Determine the (x, y) coordinate at the center of the cell enclosing the given text.  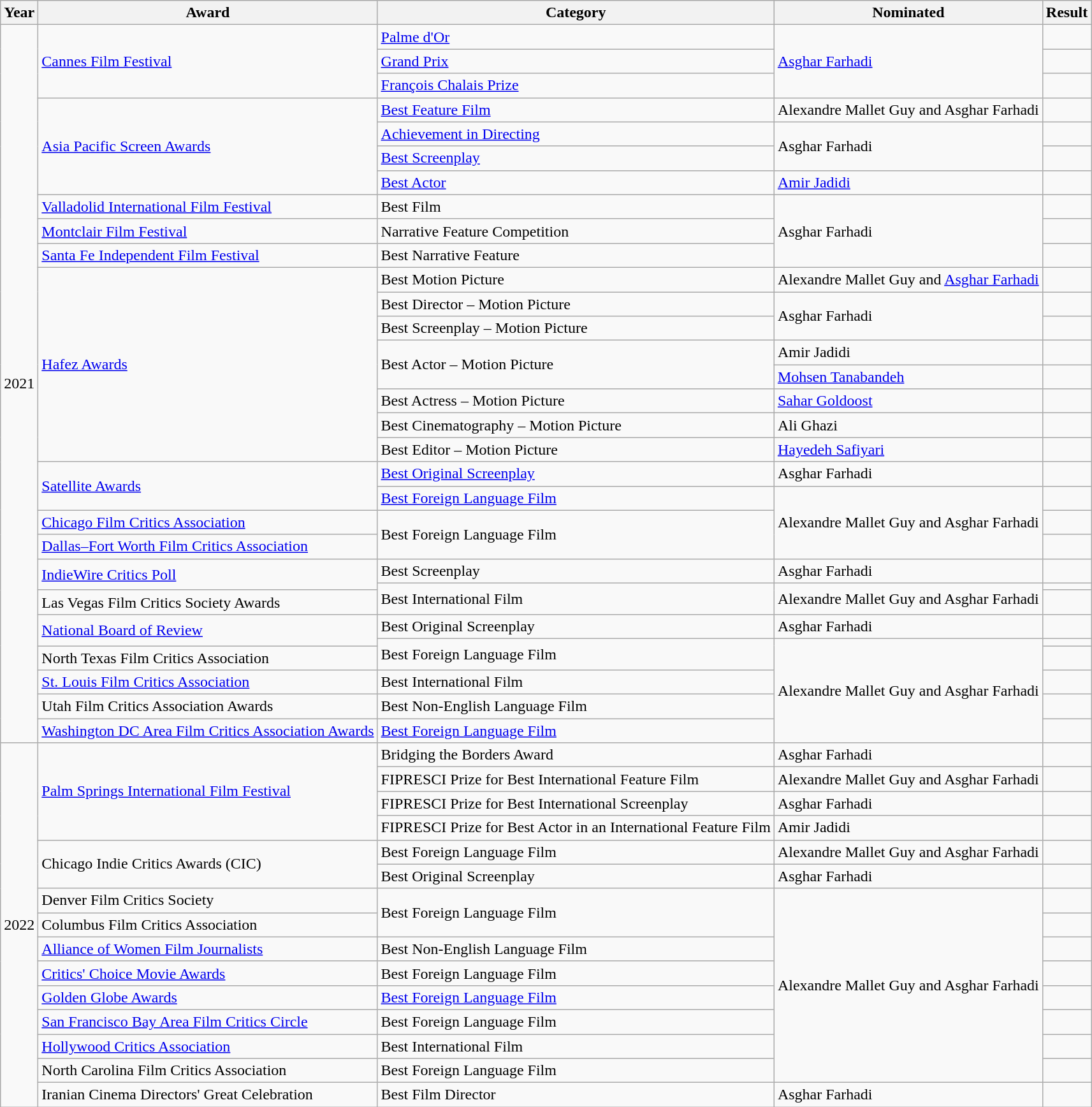
Best Motion Picture (576, 279)
North Texas Film Critics Association (208, 657)
François Chalais Prize (576, 85)
Valladolid International Film Festival (208, 207)
Santa Fe Independent Film Festival (208, 255)
Best Film Director (576, 1095)
Dallas–Fort Worth Film Critics Association (208, 546)
Best Actor – Motion Picture (576, 365)
Category (576, 13)
Award (208, 13)
Asia Pacific Screen Awards (208, 146)
Grand Prix (576, 61)
Bridging the Borders Award (576, 755)
Critics' Choice Movie Awards (208, 973)
Iranian Cinema Directors' Great Celebration (208, 1095)
Best Feature Film (576, 110)
Best Editor – Motion Picture (576, 450)
Best Director – Motion Picture (576, 304)
Montclair Film Festival (208, 231)
2021 (19, 384)
Alliance of Women Film Journalists (208, 949)
Best Actor (576, 182)
San Francisco Bay Area Film Critics Circle (208, 1022)
Golden Globe Awards (208, 997)
Chicago Indie Critics Awards (CIC) (208, 864)
Best Narrative Feature (576, 255)
Palme d'Or (576, 37)
Hollywood Critics Association (208, 1046)
Chicago Film Critics Association (208, 522)
Best Screenplay – Motion Picture (576, 328)
Achievement in Directing (576, 134)
FIPRESCI Prize for Best Actor in an International Feature Film (576, 828)
Las Vegas Film Critics Society Awards (208, 602)
Best Film (576, 207)
Satellite Awards (208, 486)
National Board of Review (208, 630)
Palm Springs International Film Festival (208, 791)
Hafez Awards (208, 364)
Best Actress – Motion Picture (576, 401)
Sahar Goldoost (908, 401)
Year (19, 13)
FIPRESCI Prize for Best International Screenplay (576, 803)
Narrative Feature Competition (576, 231)
Washington DC Area Film Critics Association Awards (208, 731)
Utah Film Critics Association Awards (208, 707)
Columbus Film Critics Association (208, 925)
FIPRESCI Prize for Best International Feature Film (576, 779)
Mohsen Tanabandeh (908, 377)
Hayedeh Safiyari (908, 450)
IndieWire Critics Poll (208, 574)
Denver Film Critics Society (208, 900)
Result (1067, 13)
North Carolina Film Critics Association (208, 1071)
Best Cinematography – Motion Picture (576, 425)
Ali Ghazi (908, 425)
2022 (19, 925)
Cannes Film Festival (208, 61)
St. Louis Film Critics Association (208, 682)
Nominated (908, 13)
